Search for the cell housing the specified text and yield its [x, y] center coordinate. 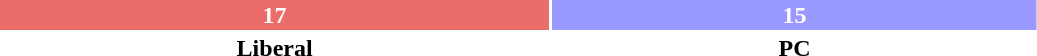
17 [274, 15]
15 [794, 15]
